Locate the cell with the specified text and output its [X, Y] center coordinate. 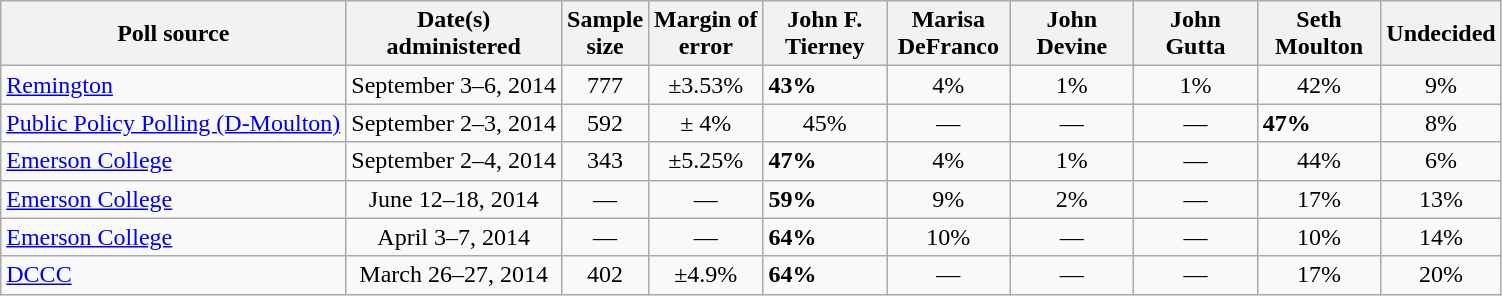
44% [1319, 161]
14% [1441, 237]
777 [606, 85]
20% [1441, 275]
Remington [174, 85]
Public Policy Polling (D-Moulton) [174, 123]
June 12–18, 2014 [454, 199]
September 3–6, 2014 [454, 85]
± 4% [706, 123]
September 2–4, 2014 [454, 161]
592 [606, 123]
43% [825, 85]
42% [1319, 85]
JohnGutta [1196, 34]
March 26–27, 2014 [454, 275]
September 2–3, 2014 [454, 123]
45% [825, 123]
MarisaDeFranco [949, 34]
402 [606, 275]
Samplesize [606, 34]
Undecided [1441, 34]
April 3–7, 2014 [454, 237]
59% [825, 199]
Date(s)administered [454, 34]
343 [606, 161]
SethMoulton [1319, 34]
±3.53% [706, 85]
6% [1441, 161]
JohnDevine [1072, 34]
±5.25% [706, 161]
Poll source [174, 34]
Margin oferror [706, 34]
John F.Tierney [825, 34]
DCCC [174, 275]
±4.9% [706, 275]
8% [1441, 123]
13% [1441, 199]
2% [1072, 199]
